Search for the cell housing the specified text and yield its [x, y] center coordinate. 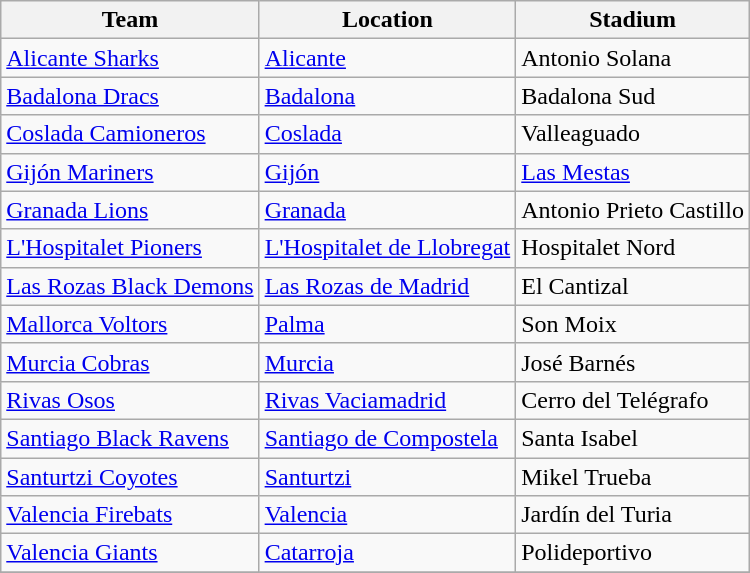
Coslada Camioneros [130, 134]
Badalona Dracs [130, 96]
Antonio Solana [633, 58]
Valleaguado [633, 134]
Catarroja [388, 553]
Alicante [388, 58]
Son Moix [633, 324]
Stadium [633, 20]
Las Rozas de Madrid [388, 286]
Gijón [388, 172]
Hospitalet Nord [633, 248]
Gijón Mariners [130, 172]
Location [388, 20]
Jardín del Turia [633, 515]
Santa Isabel [633, 438]
Rivas Vaciamadrid [388, 400]
Las Mestas [633, 172]
Coslada [388, 134]
Granada [388, 210]
Rivas Osos [130, 400]
Cerro del Telégrafo [633, 400]
Granada Lions [130, 210]
Murcia [388, 362]
Santurtzi Coyotes [130, 477]
Mikel Trueba [633, 477]
Mallorca Voltors [130, 324]
L'Hospitalet Pioners [130, 248]
José Barnés [633, 362]
L'Hospitalet de Llobregat [388, 248]
El Cantizal [633, 286]
Badalona [388, 96]
Santiago de Compostela [388, 438]
Santiago Black Ravens [130, 438]
Team [130, 20]
Valencia [388, 515]
Polideportivo [633, 553]
Valencia Giants [130, 553]
Badalona Sud [633, 96]
Santurtzi [388, 477]
Antonio Prieto Castillo [633, 210]
Murcia Cobras [130, 362]
Palma [388, 324]
Valencia Firebats [130, 515]
Las Rozas Black Demons [130, 286]
Alicante Sharks [130, 58]
